Return the (X, Y) coordinate for the center point of the cell that contains the specified text.  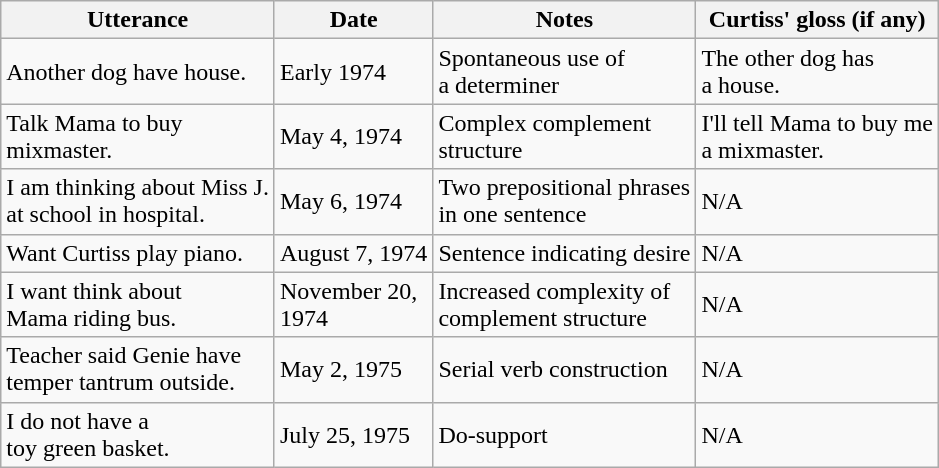
July 25, 1975 (353, 434)
Utterance (138, 20)
The other dog hasa house. (818, 72)
Curtiss' gloss (if any) (818, 20)
Want Curtiss play piano. (138, 253)
I want think aboutMama riding bus. (138, 304)
May 6, 1974 (353, 202)
Two prepositional phrasesin one sentence (564, 202)
May 2, 1975 (353, 370)
Date (353, 20)
Serial verb construction (564, 370)
I do not have atoy green basket. (138, 434)
Another dog have house. (138, 72)
I am thinking about Miss J.at school in hospital. (138, 202)
May 4, 1974 (353, 136)
Spontaneous use ofa determiner (564, 72)
Sentence indicating desire (564, 253)
Increased complexity ofcomplement structure (564, 304)
Talk Mama to buymixmaster. (138, 136)
Teacher said Genie havetemper tantrum outside. (138, 370)
Do-support (564, 434)
Notes (564, 20)
I'll tell Mama to buy mea mixmaster. (818, 136)
August 7, 1974 (353, 253)
Complex complementstructure (564, 136)
November 20,1974 (353, 304)
Early 1974 (353, 72)
